Search for the cell housing the specified text and yield its (X, Y) center coordinate. 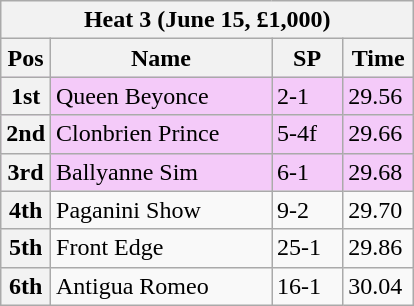
1st (26, 96)
Queen Beyonce (162, 96)
29.66 (378, 134)
Pos (26, 58)
Front Edge (162, 248)
29.56 (378, 96)
Paganini Show (162, 210)
3rd (26, 172)
SP (308, 58)
6th (26, 286)
5-4f (308, 134)
9-2 (308, 210)
Name (162, 58)
2-1 (308, 96)
Heat 3 (June 15, £1,000) (208, 20)
4th (26, 210)
5th (26, 248)
30.04 (378, 286)
Antigua Romeo (162, 286)
Clonbrien Prince (162, 134)
Ballyanne Sim (162, 172)
Time (378, 58)
2nd (26, 134)
6-1 (308, 172)
29.70 (378, 210)
29.86 (378, 248)
25-1 (308, 248)
16-1 (308, 286)
29.68 (378, 172)
